Return the [x, y] coordinate for the center point of the cell that contains the specified text.  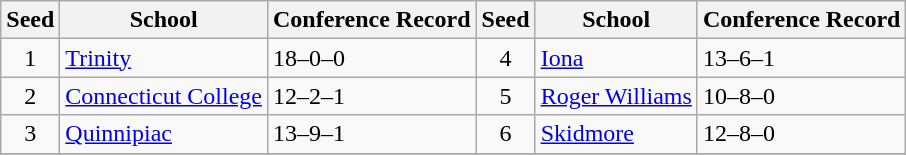
12–2–1 [372, 96]
2 [30, 96]
Trinity [164, 58]
12–8–0 [802, 134]
1 [30, 58]
4 [506, 58]
Connecticut College [164, 96]
Roger Williams [616, 96]
10–8–0 [802, 96]
3 [30, 134]
Skidmore [616, 134]
Iona [616, 58]
13–6–1 [802, 58]
6 [506, 134]
Quinnipiac [164, 134]
13–9–1 [372, 134]
5 [506, 96]
18–0–0 [372, 58]
